Locate the cell with the specified text and output its (x, y) center coordinate. 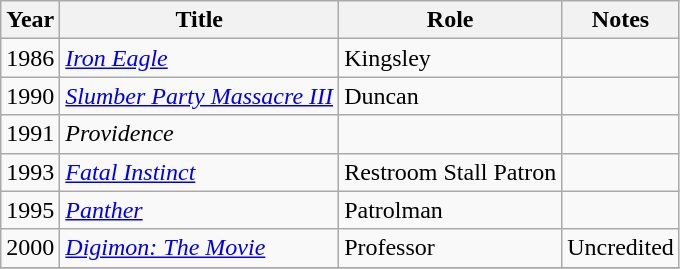
1991 (30, 134)
Providence (200, 134)
Patrolman (450, 210)
Role (450, 20)
Duncan (450, 96)
Title (200, 20)
Slumber Party Massacre III (200, 96)
Restroom Stall Patron (450, 172)
Fatal Instinct (200, 172)
Professor (450, 248)
Year (30, 20)
Digimon: The Movie (200, 248)
1993 (30, 172)
Panther (200, 210)
Uncredited (621, 248)
1995 (30, 210)
2000 (30, 248)
Notes (621, 20)
Iron Eagle (200, 58)
1986 (30, 58)
Kingsley (450, 58)
1990 (30, 96)
